Determine the [x, y] coordinate at the center of the cell enclosing the given text.  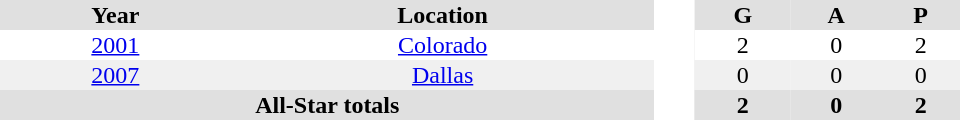
A [836, 15]
Dallas [443, 75]
All-Star totals [328, 105]
Colorado [443, 45]
Year [116, 15]
2007 [116, 75]
Location [443, 15]
2001 [116, 45]
G [743, 15]
P [920, 15]
